From the cell containing the given text, extract its center point as [x, y] coordinate. 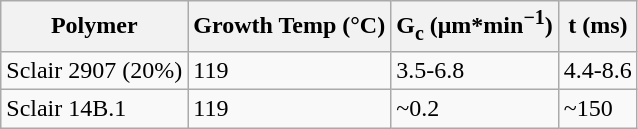
~150 [598, 109]
~0.2 [475, 109]
Growth Temp (°C) [290, 26]
Gc (μm*min−1) [475, 26]
3.5-6.8 [475, 71]
Sclair 2907 (20%) [94, 71]
4.4-8.6 [598, 71]
Polymer [94, 26]
Sclair 14B.1 [94, 109]
t (ms) [598, 26]
